From the cell containing the given text, extract its center point as (x, y) coordinate. 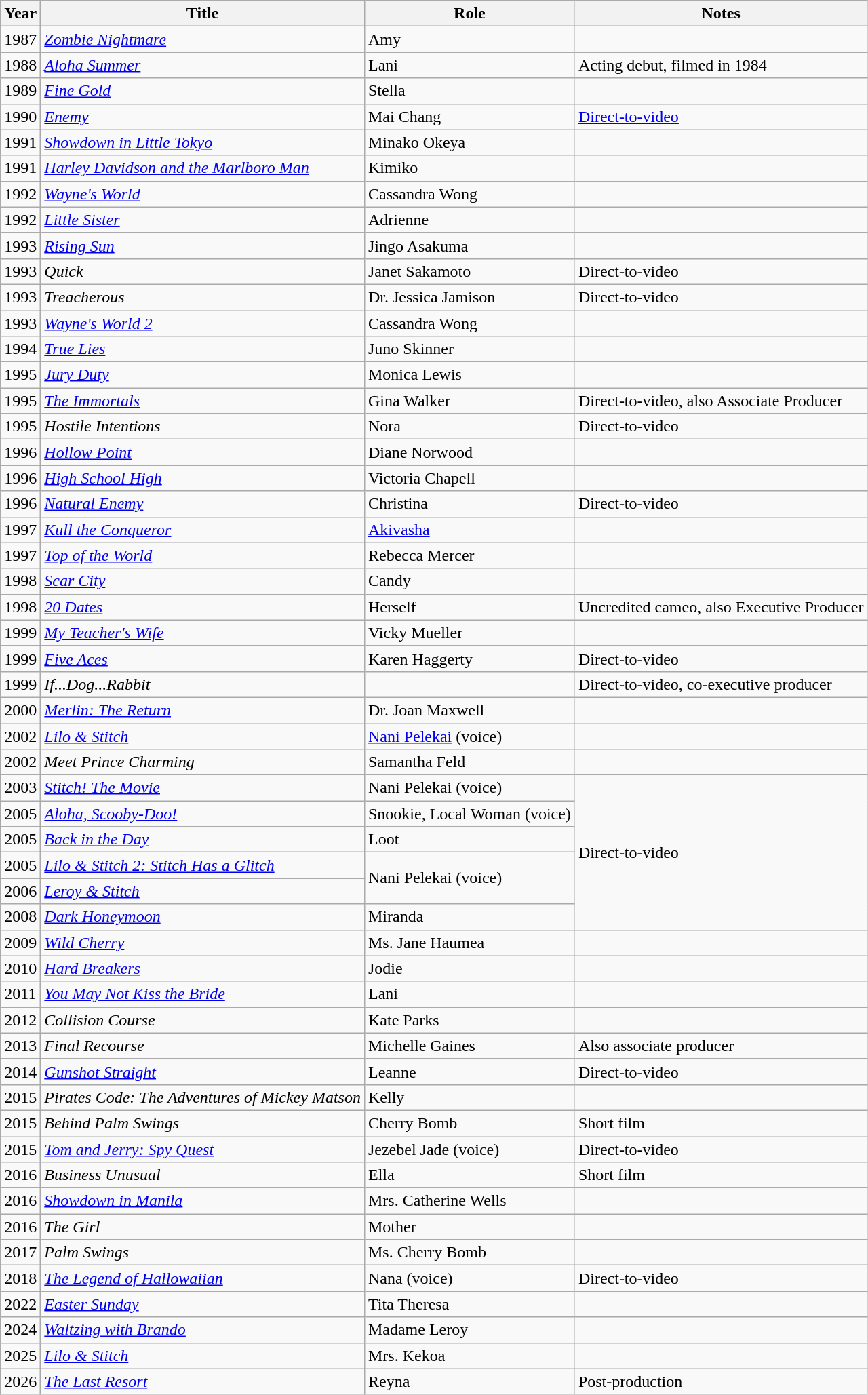
Rebecca Mercer (469, 555)
Herself (469, 607)
Year (20, 14)
Pirates Code: The Adventures of Mickey Matson (203, 1097)
Gunshot Straight (203, 1072)
Karen Haggerty (469, 659)
Top of the World (203, 555)
Meet Prince Charming (203, 762)
Leanne (469, 1072)
True Lies (203, 349)
Ella (469, 1175)
20 Dates (203, 607)
2003 (20, 788)
Role (469, 14)
Adrienne (469, 220)
Treacherous (203, 297)
Dark Honeymoon (203, 917)
Janet Sakamoto (469, 271)
Akivasha (469, 530)
Samantha Feld (469, 762)
Fine Gold (203, 91)
Vicky Mueller (469, 633)
Kull the Conqueror (203, 530)
1990 (20, 117)
2018 (20, 1278)
The Immortals (203, 401)
Enemy (203, 117)
Diane Norwood (469, 452)
2026 (20, 1381)
Also associate producer (721, 1046)
Stella (469, 91)
Jury Duty (203, 375)
Wayne's World 2 (203, 323)
Hard Breakers (203, 968)
2000 (20, 710)
Mrs. Catherine Wells (469, 1201)
Direct-to-video, co-executive producer (721, 684)
Natural Enemy (203, 504)
Victoria Chapell (469, 478)
2017 (20, 1253)
Kimiko (469, 168)
The Legend of Hallowaiian (203, 1278)
You May Not Kiss the Bride (203, 994)
Palm Swings (203, 1253)
If...Dog...Rabbit (203, 684)
Nora (469, 427)
2009 (20, 943)
Showdown in Manila (203, 1201)
Showdown in Little Tokyo (203, 142)
Business Unusual (203, 1175)
1988 (20, 65)
1994 (20, 349)
The Last Resort (203, 1381)
Five Aces (203, 659)
Uncredited cameo, also Executive Producer (721, 607)
Michelle Gaines (469, 1046)
Behind Palm Swings (203, 1123)
Waltzing with Brando (203, 1330)
2010 (20, 968)
2008 (20, 917)
Little Sister (203, 220)
Direct-to-video, also Associate Producer (721, 401)
2014 (20, 1072)
2022 (20, 1304)
Miranda (469, 917)
Zombie Nightmare (203, 39)
Mai Chang (469, 117)
High School High (203, 478)
2006 (20, 891)
Merlin: The Return (203, 710)
Ms. Cherry Bomb (469, 1253)
Ms. Jane Haumea (469, 943)
Mrs. Kekoa (469, 1356)
Jodie (469, 968)
Snookie, Local Woman (voice) (469, 814)
Aloha, Scooby-Doo! (203, 814)
Lilo & Stitch 2: Stitch Has a Glitch (203, 865)
Wild Cherry (203, 943)
Hostile Intentions (203, 427)
2013 (20, 1046)
Cherry Bomb (469, 1123)
Post-production (721, 1381)
The Girl (203, 1227)
Nana (voice) (469, 1278)
Mother (469, 1227)
Aloha Summer (203, 65)
Tom and Jerry: Spy Quest (203, 1150)
Dr. Joan Maxwell (469, 710)
Gina Walker (469, 401)
Tita Theresa (469, 1304)
Minako Okeya (469, 142)
Loot (469, 840)
Amy (469, 39)
1989 (20, 91)
2025 (20, 1356)
Notes (721, 14)
Rising Sun (203, 245)
Dr. Jessica Jamison (469, 297)
Back in the Day (203, 840)
2012 (20, 1020)
Harley Davidson and the Marlboro Man (203, 168)
Candy (469, 581)
Acting debut, filmed in 1984 (721, 65)
Collision Course (203, 1020)
Kate Parks (469, 1020)
Juno Skinner (469, 349)
Kelly (469, 1097)
2011 (20, 994)
Reyna (469, 1381)
Stitch! The Movie (203, 788)
2024 (20, 1330)
Final Recourse (203, 1046)
1987 (20, 39)
Monica Lewis (469, 375)
Hollow Point (203, 452)
Christina (469, 504)
Scar City (203, 581)
Title (203, 14)
Jingo Asakuma (469, 245)
Easter Sunday (203, 1304)
My Teacher's Wife (203, 633)
Leroy & Stitch (203, 891)
Madame Leroy (469, 1330)
Wayne's World (203, 194)
Quick (203, 271)
Jezebel Jade (voice) (469, 1150)
